Provide the [X, Y] coordinate of the cell's center where the given text is located.  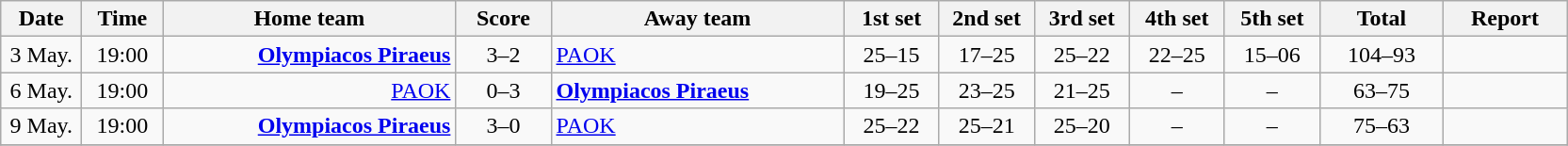
25–20 [1081, 126]
19–25 [891, 90]
23–25 [987, 90]
4th set [1177, 19]
3 May. [41, 55]
15–06 [1271, 55]
21–25 [1081, 90]
Away team [697, 19]
5th set [1271, 19]
63–75 [1381, 90]
Time [122, 19]
17–25 [987, 55]
3–0 [503, 126]
75–63 [1381, 126]
25–15 [891, 55]
22–25 [1177, 55]
Date [41, 19]
3rd set [1081, 19]
Report [1505, 19]
Total [1381, 19]
1st set [891, 19]
3–2 [503, 55]
6 May. [41, 90]
0–3 [503, 90]
2nd set [987, 19]
9 May. [41, 126]
25–21 [987, 126]
Score [503, 19]
104–93 [1381, 55]
Home team [309, 19]
